Capture the cell that displays the provided text and extract its (x, y) central coordinate. 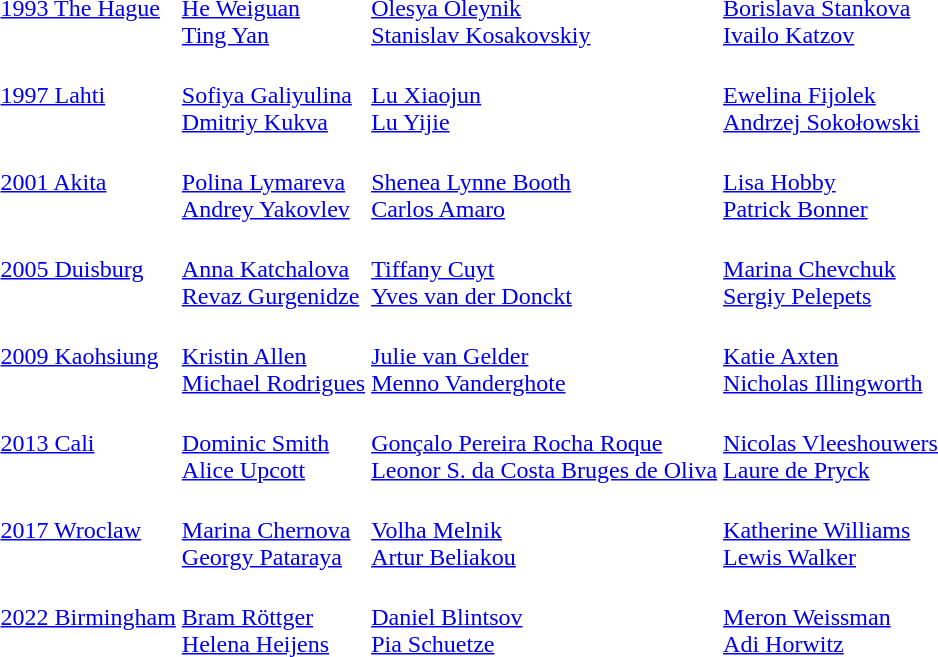
Marina ChernovaGeorgy Pataraya (273, 530)
Volha MelnikArtur Beliakou (544, 530)
Anna KatchalovaRevaz Gurgenidze (273, 269)
Tiffany CuytYves van der Donckt (544, 269)
Dominic SmithAlice Upcott (273, 443)
Sofiya GaliyulinaDmitriy Kukva (273, 95)
Lu XiaojunLu Yijie (544, 95)
Polina LymarevaAndrey Yakovlev (273, 182)
Shenea Lynne BoothCarlos Amaro (544, 182)
Kristin AllenMichael Rodrigues (273, 356)
Julie van GelderMenno Vanderghote (544, 356)
Gonçalo Pereira Rocha RoqueLeonor S. da Costa Bruges de Oliva (544, 443)
